Output the (x, y) coordinate of the center of the cell containing the given text.  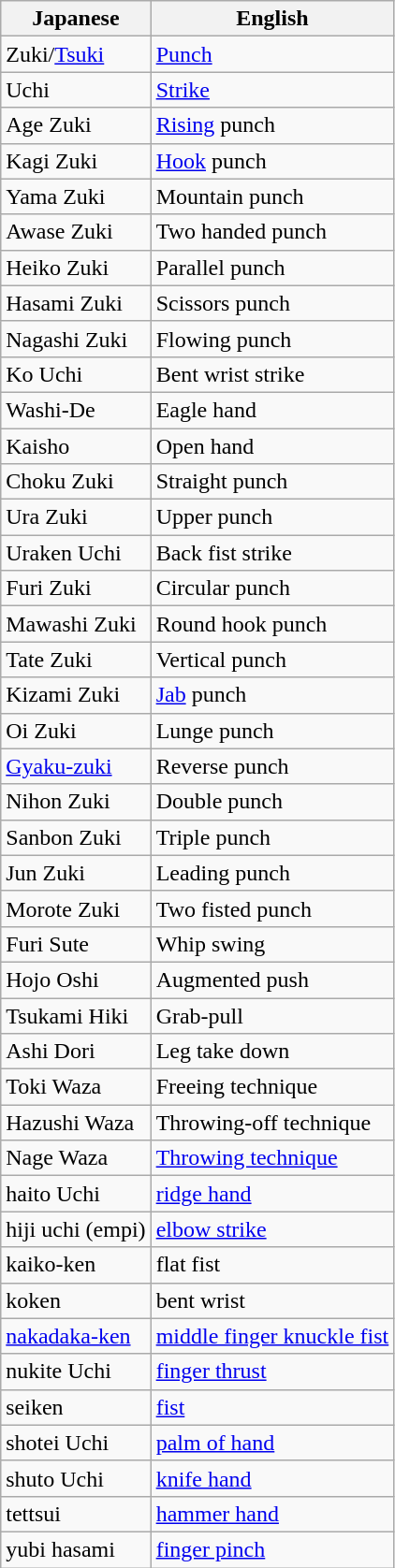
Jab punch (272, 695)
Ura Zuki (76, 517)
middle finger knuckle fist (272, 1336)
Kaisho (76, 446)
Morote Zuki (76, 908)
shuto Uchi (76, 1478)
Furi Sute (76, 944)
Throwing technique (272, 1158)
ridge hand (272, 1194)
Gyaku-zuki (76, 766)
finger thrust (272, 1372)
Hojo Oshi (76, 980)
nukite Uchi (76, 1372)
Throwing-off technique (272, 1123)
Hasami Zuki (76, 303)
Leg take down (272, 1052)
Awase Zuki (76, 232)
Nage Waza (76, 1158)
Nagashi Zuki (76, 339)
Augmented push (272, 980)
Kizami Zuki (76, 695)
Zuki/Tsuki (76, 54)
Two handed punch (272, 232)
knife hand (272, 1478)
haito Uchi (76, 1194)
Furi Zuki (76, 588)
hiji uchi (empi) (76, 1229)
Bent wrist strike (272, 374)
bent wrist (272, 1300)
Open hand (272, 446)
shotei Uchi (76, 1443)
Kagi Zuki (76, 161)
Two fisted punch (272, 908)
kaiko-ken (76, 1265)
fist (272, 1407)
tettsui (76, 1514)
Age Zuki (76, 125)
Washi-De (76, 410)
Toki Waza (76, 1087)
elbow strike (272, 1229)
Leading punch (272, 873)
Tate Zuki (76, 660)
Uchi (76, 90)
Oi Zuki (76, 731)
seiken (76, 1407)
Round hook punch (272, 624)
Circular punch (272, 588)
Scissors punch (272, 303)
Mountain punch (272, 196)
Rising punch (272, 125)
Grab-pull (272, 1015)
hammer hand (272, 1514)
Whip swing (272, 944)
Uraken Uchi (76, 553)
Flowing punch (272, 339)
Reverse punch (272, 766)
Eagle hand (272, 410)
Upper punch (272, 517)
flat fist (272, 1265)
Punch (272, 54)
Nihon Zuki (76, 802)
yubi hasami (76, 1549)
Double punch (272, 802)
English (272, 19)
Ashi Dori (76, 1052)
Choku Zuki (76, 482)
Jun Zuki (76, 873)
Triple punch (272, 837)
palm of hand (272, 1443)
Parallel punch (272, 268)
Heiko Zuki (76, 268)
Lunge punch (272, 731)
nakadaka-ken (76, 1336)
Mawashi Zuki (76, 624)
Vertical punch (272, 660)
Japanese (76, 19)
koken (76, 1300)
Ko Uchi (76, 374)
Hook punch (272, 161)
Back fist strike (272, 553)
Hazushi Waza (76, 1123)
Yama Zuki (76, 196)
finger pinch (272, 1549)
Freeing technique (272, 1087)
Tsukami Hiki (76, 1015)
Straight punch (272, 482)
Strike (272, 90)
Sanbon Zuki (76, 837)
